Detect which cell encompasses the target text, then output its [x, y] center coordinate. 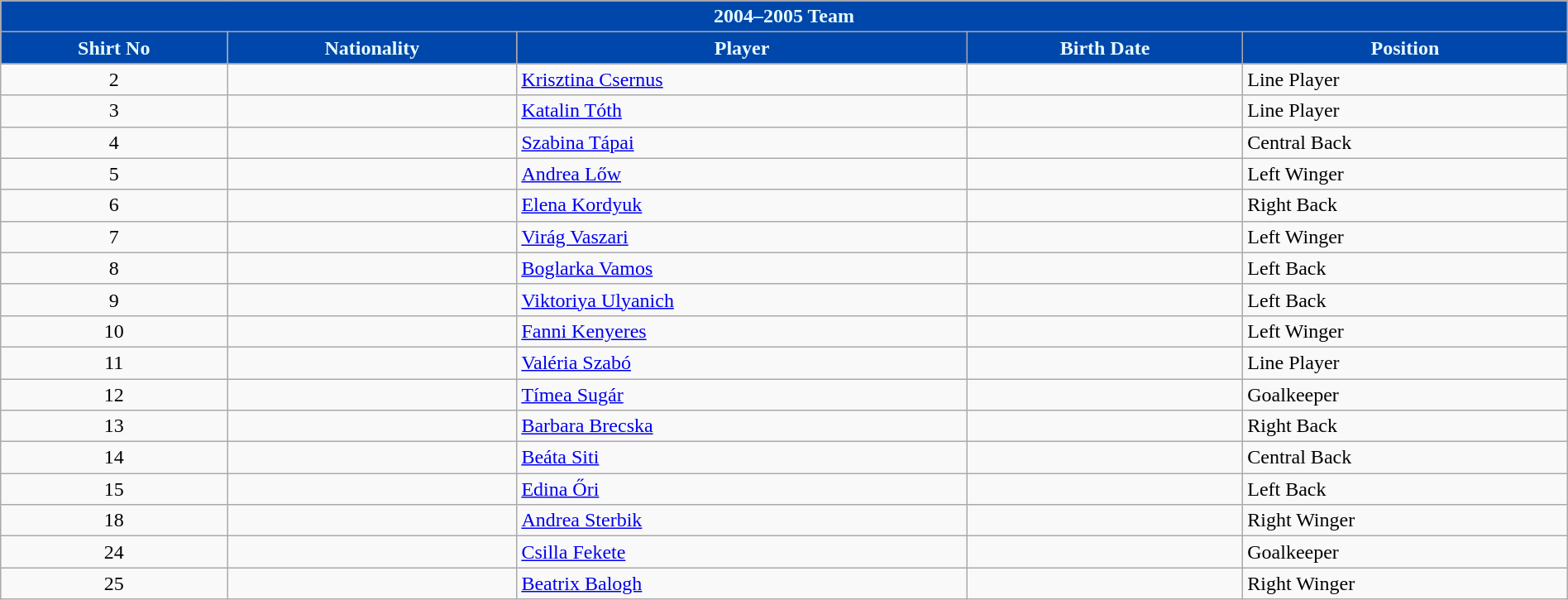
25 [114, 583]
Szabina Tápai [743, 142]
Csilla Fekete [743, 552]
Fanni Kenyeres [743, 331]
2004–2005 Team [784, 17]
Valéria Szabó [743, 362]
Virág Vaszari [743, 237]
24 [114, 552]
Beatrix Balogh [743, 583]
Katalin Tóth [743, 111]
15 [114, 489]
Tímea Sugár [743, 395]
Position [1406, 48]
Player [743, 48]
3 [114, 111]
Nationality [372, 48]
5 [114, 174]
7 [114, 237]
Shirt No [114, 48]
18 [114, 521]
11 [114, 362]
8 [114, 268]
14 [114, 458]
6 [114, 205]
Beáta Siti [743, 458]
Boglarka Vamos [743, 268]
Edina Őri [743, 489]
12 [114, 395]
2 [114, 79]
4 [114, 142]
Andrea Sterbik [743, 521]
10 [114, 331]
13 [114, 426]
Elena Kordyuk [743, 205]
Andrea Lőw [743, 174]
Viktoriya Ulyanich [743, 300]
9 [114, 300]
Barbara Brecska [743, 426]
Krisztina Csernus [743, 79]
Birth Date [1105, 48]
